Return the (x, y) coordinate for the center point of the cell that contains the specified text.  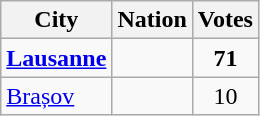
Lausanne (56, 58)
10 (225, 96)
City (56, 20)
Nation (152, 20)
Brașov (56, 96)
71 (225, 58)
Votes (225, 20)
